Pinpoint the cell where the given text exists, returning its (X, Y) midpoint coordinate. 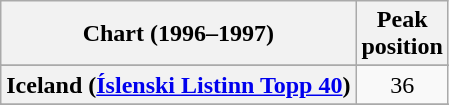
36 (402, 85)
Peakposition (402, 34)
Chart (1996–1997) (178, 34)
Iceland (Íslenski Listinn Topp 40) (178, 85)
